Capture the cell that displays the provided text and extract its [X, Y] central coordinate. 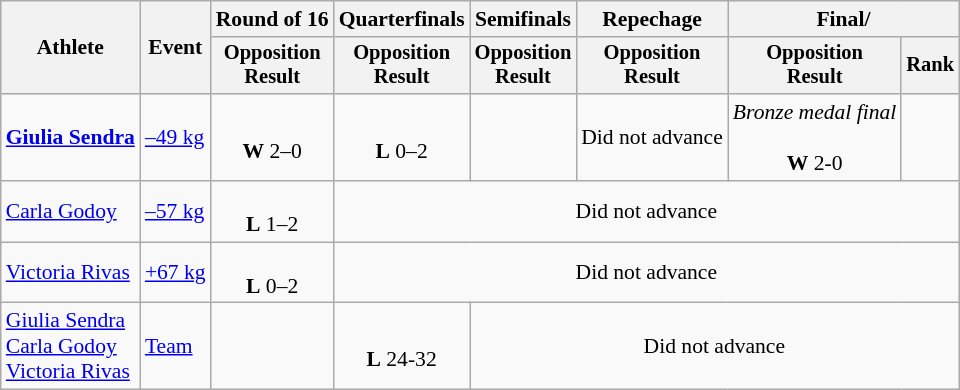
Quarterfinals [402, 19]
Rank [930, 66]
Semifinals [524, 19]
–57 kg [176, 212]
Round of 16 [272, 19]
Bronze medal finalW 2-0 [815, 138]
–49 kg [176, 138]
Victoria Rivas [70, 272]
Giulia SendraCarla GodoyVictoria Rivas [70, 346]
Athlete [70, 48]
W 2–0 [272, 138]
Carla Godoy [70, 212]
Team [176, 346]
Event [176, 48]
L 1–2 [272, 212]
Repechage [652, 19]
+67 kg [176, 272]
Giulia Sendra [70, 138]
L 24-32 [402, 346]
Final/ [844, 19]
